Return (X, Y) of the center of cell containing provided text 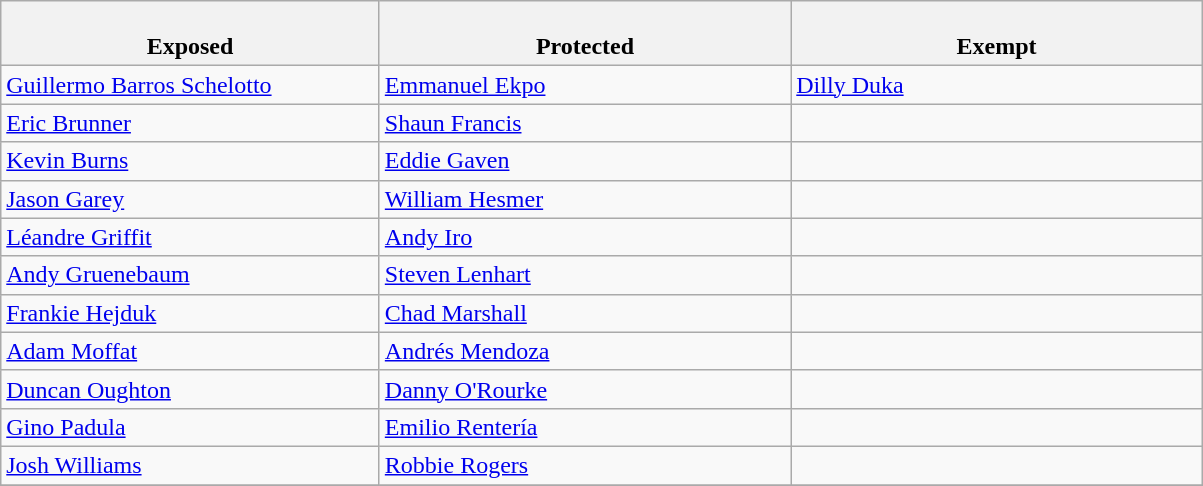
Léandre Griffit (190, 237)
Kevin Burns (190, 161)
Protected (584, 34)
Duncan Oughton (190, 389)
Danny O'Rourke (584, 389)
Emmanuel Ekpo (584, 85)
Andy Gruenebaum (190, 275)
Dilly Duka (997, 85)
Adam Moffat (190, 351)
Exempt (997, 34)
Eddie Gaven (584, 161)
Andrés Mendoza (584, 351)
Guillermo Barros Schelotto (190, 85)
Jason Garey (190, 199)
Exposed (190, 34)
William Hesmer (584, 199)
Andy Iro (584, 237)
Chad Marshall (584, 313)
Shaun Francis (584, 123)
Gino Padula (190, 427)
Steven Lenhart (584, 275)
Frankie Hejduk (190, 313)
Robbie Rogers (584, 465)
Eric Brunner (190, 123)
Josh Williams (190, 465)
Emilio Rentería (584, 427)
